Scan for the cell matching the given text and deliver its (X, Y) coordinate at center. 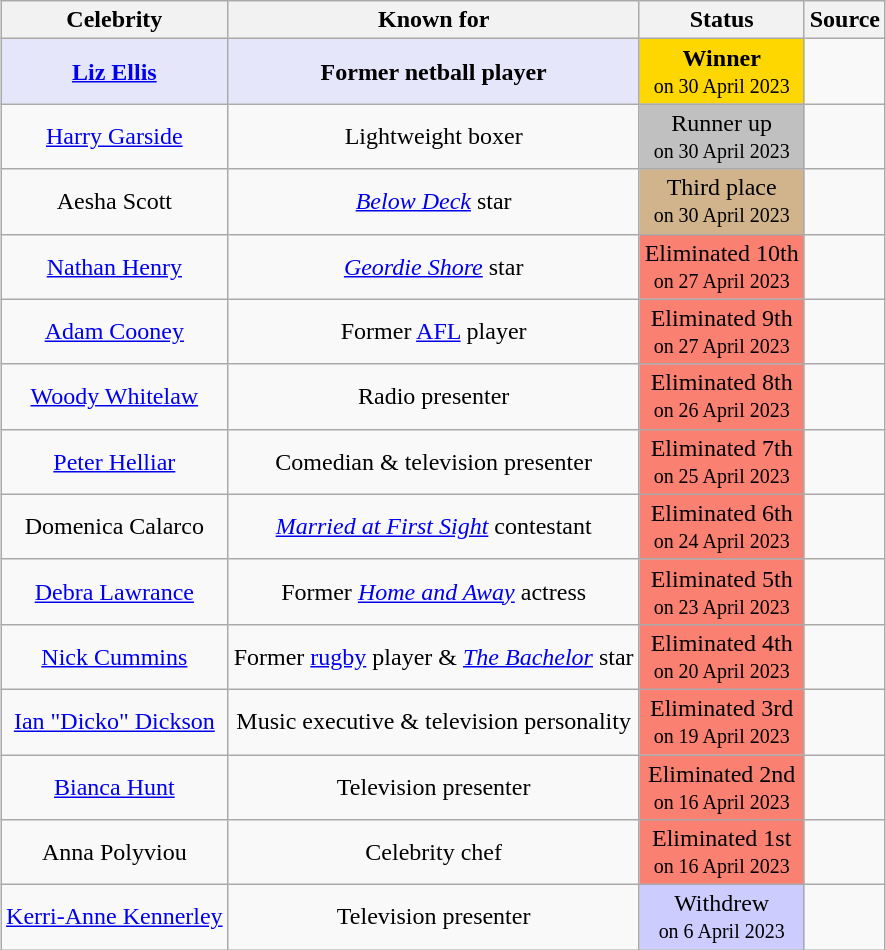
Geordie Shore star (434, 266)
Aesha Scott (115, 202)
Peter Helliar (115, 462)
Nathan Henry (115, 266)
Eliminated 5thon 23 April 2023 (722, 592)
Married at First Sight contestant (434, 526)
Eliminated 4thon 20 April 2023 (722, 656)
Former Home and Away actress (434, 592)
Woody Whitelaw (115, 396)
Domenica Calarco (115, 526)
Status (722, 20)
Eliminated 6thon 24 April 2023 (722, 526)
Kerri-Anne Kennerley (115, 918)
Eliminated 2ndon 16 April 2023 (722, 786)
Bianca Hunt (115, 786)
Winneron 30 April 2023 (722, 72)
Below Deck star (434, 202)
Celebrity chef (434, 852)
Eliminated 3rdon 19 April 2023 (722, 722)
Withdrewon 6 April 2023 (722, 918)
Adam Cooney (115, 332)
Eliminated 1ston 16 April 2023 (722, 852)
Celebrity (115, 20)
Eliminated 9th on 27 April 2023 (722, 332)
Music executive & television personality (434, 722)
Harry Garside (115, 136)
Third placeon 30 April 2023 (722, 202)
Nick Cummins (115, 656)
Liz Ellis (115, 72)
Lightweight boxer (434, 136)
Ian "Dicko" Dickson (115, 722)
Eliminated 10th on 27 April 2023 (722, 266)
Former rugby player & The Bachelor star (434, 656)
Source (844, 20)
Debra Lawrance (115, 592)
Former netball player (434, 72)
Eliminated 7thon 25 April 2023 (722, 462)
Runner upon 30 April 2023 (722, 136)
Eliminated 8th on 26 April 2023 (722, 396)
Comedian & television presenter (434, 462)
Former AFL player (434, 332)
Known for (434, 20)
Anna Polyviou (115, 852)
Radio presenter (434, 396)
